Find where the given text appears and provide that cell's center as [x, y] coordinate. 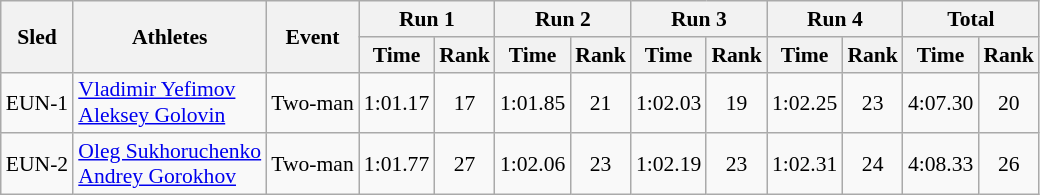
1:01.77 [396, 164]
20 [1008, 102]
26 [1008, 164]
Athletes [170, 36]
21 [600, 102]
1:02.06 [532, 164]
Run 4 [835, 19]
4:07.30 [940, 102]
Vladimir Yefimov Aleksey Golovin [170, 102]
1:02.03 [668, 102]
1:02.25 [804, 102]
Event [312, 36]
1:02.31 [804, 164]
27 [464, 164]
EUN-1 [37, 102]
17 [464, 102]
Run 3 [699, 19]
Run 2 [563, 19]
24 [872, 164]
Oleg Sukhoruchenko Andrey Gorokhov [170, 164]
1:01.85 [532, 102]
1:01.17 [396, 102]
Total [971, 19]
19 [736, 102]
EUN-2 [37, 164]
Sled [37, 36]
4:08.33 [940, 164]
1:02.19 [668, 164]
Run 1 [427, 19]
